Search for the cell housing the specified text and yield its [x, y] center coordinate. 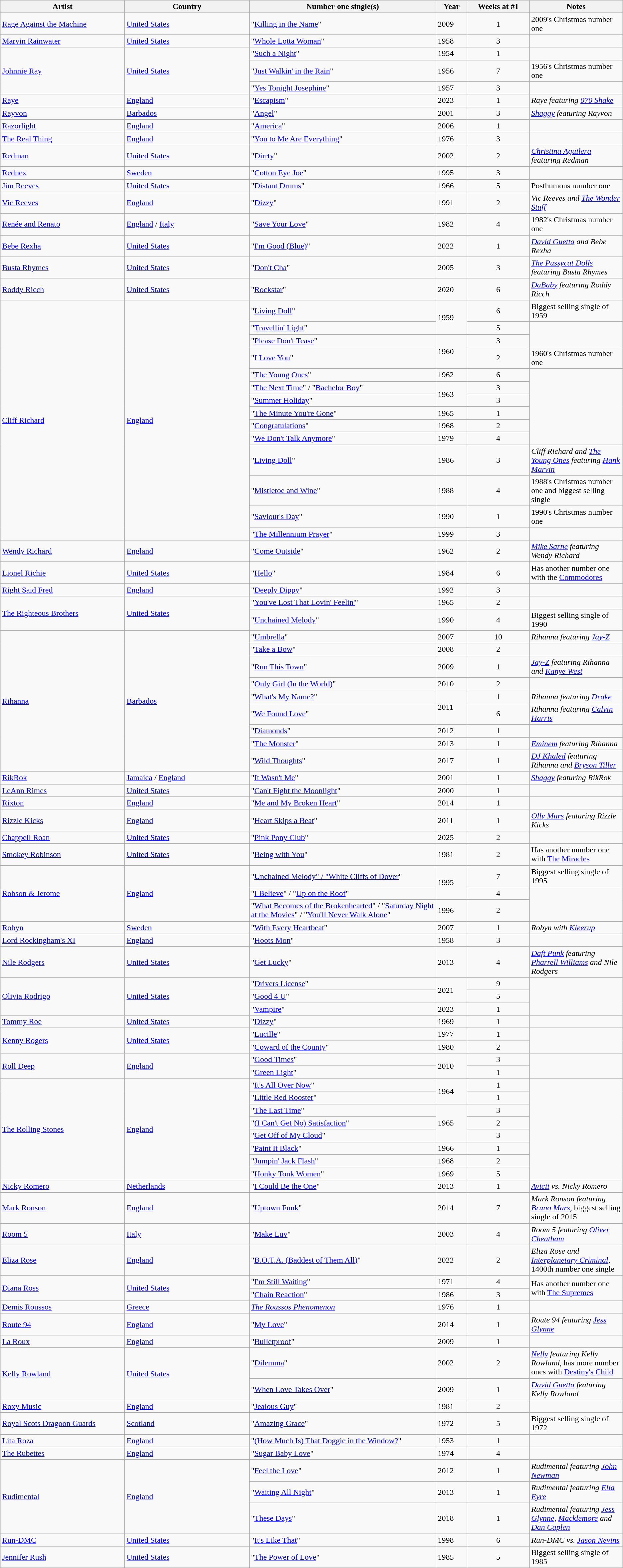
Roxy Music [63, 1406]
Demis Roussos [63, 1307]
"Hello" [343, 573]
1971 [452, 1282]
"Amazing Grace" [343, 1423]
Vic Reeves and The Wonder Stuff [576, 203]
"I'm Still Waiting" [343, 1282]
2021 [452, 990]
Has another number one with the Commodores [576, 573]
1974 [452, 1453]
"Whole Lotta Woman" [343, 41]
Eliza Rose [63, 1260]
1990's Christmas number one [576, 517]
2005 [452, 267]
"Waiting All Night" [343, 1492]
1956 [452, 71]
"The Millennium Prayer" [343, 534]
"(How Much Is) That Doggie in the Window?" [343, 1441]
1982's Christmas number one [576, 224]
"The Young Ones" [343, 375]
"Heart Skips a Beat" [343, 820]
2025 [452, 837]
"It's Like That" [343, 1540]
Biggest selling single of 1959 [576, 311]
Cliff Richard and The Young Ones featuring Hank Marvin [576, 460]
"Get Lucky" [343, 962]
Nelly featuring Kelly Rowland, has more number ones with Destiny's Child [576, 1363]
Rihanna featuring Calvin Harris [576, 713]
2006 [452, 126]
"The Next Time" / "Bachelor Boy" [343, 388]
Shaggy featuring Rayvon [576, 113]
Artist [63, 7]
Route 94 [63, 1324]
Jamaica / England [187, 778]
Rihanna [63, 701]
"Honky Tonk Women" [343, 1173]
The Roussos Phenomenon [343, 1307]
Rayvon [63, 113]
2017 [452, 761]
Jay-Z featuring Rihanna and Kanye West [576, 667]
"Don't Cha" [343, 267]
"Pink Pony Club" [343, 837]
"Take a Bow" [343, 649]
2018 [452, 1518]
1960 [452, 351]
Diana Ross [63, 1288]
"We Found Love" [343, 713]
"I Believe" / "Up on the Roof" [343, 893]
"America" [343, 126]
Cliff Richard [63, 420]
"Jumpin' Jack Flash" [343, 1161]
Greece [187, 1307]
"Coward of the County" [343, 1047]
Rudimental featuring John Newman [576, 1471]
"Wild Thoughts" [343, 761]
Olly Murs featuring Rizzle Kicks [576, 820]
"Sugar Baby Love" [343, 1453]
1992 [452, 590]
Avicii vs. Nicky Romero [576, 1186]
"Congratulations" [343, 426]
"Please Don't Tease" [343, 341]
"Hoots Mon" [343, 940]
"Come Outside" [343, 551]
Has another number one with The Supremes [576, 1288]
1988's Christmas number one and biggest selling single [576, 491]
1964 [452, 1091]
Jim Reeves [63, 185]
"Saviour's Day" [343, 517]
"Being with You" [343, 854]
Mark Ronson featuring Bruno Mars, biggest selling single of 2015 [576, 1208]
Has another number one with The Miracles [576, 854]
Chappell Roan [63, 837]
"You to Me Are Everything" [343, 138]
2003 [452, 1234]
"Travellin' Light" [343, 328]
"You've Lost That Lovin' Feelin'" [343, 603]
"Diamonds" [343, 731]
1980 [452, 1047]
Lita Roza [63, 1441]
Raye featuring 070 Shake [576, 100]
Rednex [63, 173]
1972 [452, 1423]
The Righteous Brothers [63, 613]
Weeks at #1 [499, 7]
Johnnie Ray [63, 71]
"Angel" [343, 113]
Kelly Rowland [63, 1374]
"Paint It Black" [343, 1148]
Rizzle Kicks [63, 820]
LeAnn Rimes [63, 790]
"Yes Tonight Josephine" [343, 88]
"We Don't Talk Anymore" [343, 438]
"It Wasn't Me" [343, 778]
Room 5 [63, 1234]
Mark Ronson [63, 1208]
2009's Christmas number one [576, 24]
"I Love You" [343, 358]
2000 [452, 790]
"Lucille" [343, 1034]
Netherlands [187, 1186]
1957 [452, 88]
"Summer Holiday" [343, 400]
"I'm Good (Blue)" [343, 246]
Room 5 featuring Oliver Cheatham [576, 1234]
RikRok [63, 778]
"Jealous Guy" [343, 1406]
"Uptown Funk" [343, 1208]
1954 [452, 54]
"What Becomes of the Brokenhearted" / "Saturday Night at the Movies" / "You'll Never Walk Alone" [343, 910]
Christina Aguilera featuring Redman [576, 156]
England / Italy [187, 224]
1991 [452, 203]
"Run This Town" [343, 667]
"Bulletproof" [343, 1341]
"Just Walkin' in the Rain" [343, 71]
1960's Christmas number one [576, 358]
Rudimental featuring Jess Glynne, Macklemore and Dan Caplen [576, 1518]
"Escapism" [343, 100]
Redman [63, 156]
David Guetta featuring Kelly Rowland [576, 1389]
Roll Deep [63, 1066]
1963 [452, 394]
"The Minute You're Gone" [343, 413]
"(I Can't Get No) Satisfaction" [343, 1123]
Olivia Rodrigo [63, 996]
Eminem featuring Rihanna [576, 744]
The Rolling Stones [63, 1129]
"Dilemma" [343, 1363]
Rudimental featuring Ella Eyre [576, 1492]
Robyn with Kleerup [576, 928]
"My Love" [343, 1324]
Eliza Rose and Interplanetary Criminal, 1400th number one single [576, 1260]
Posthumous number one [576, 185]
Kenny Rogers [63, 1041]
David Guetta and Bebe Rexha [576, 246]
Roddy Ricch [63, 289]
Nicky Romero [63, 1186]
Country [187, 7]
"Feel the Love" [343, 1471]
"Umbrella" [343, 637]
Biggest selling single of 1972 [576, 1423]
1999 [452, 534]
Bebe Rexha [63, 246]
"The Power of Love" [343, 1557]
Rixton [63, 803]
"Make Luv" [343, 1234]
Route 94 featuring Jess Glynne [576, 1324]
1982 [452, 224]
"Save Your Love" [343, 224]
Biggest selling single of 1985 [576, 1557]
Smokey Robinson [63, 854]
9 [499, 983]
Run-DMC [63, 1540]
Shaggy featuring RikRok [576, 778]
"Unchained Melody" / "White Cliffs of Dover" [343, 876]
"It's All Over Now" [343, 1085]
Notes [576, 7]
Rudimental [63, 1496]
Right Said Fred [63, 590]
DJ Khaled featuring Rihanna and Bryson Tiller [576, 761]
The Real Thing [63, 138]
Lord Rockingham's XI [63, 940]
"With Every Heartbeat" [343, 928]
"Can't Fight the Moonlight" [343, 790]
Rihanna featuring Drake [576, 696]
Daft Punk featuring Pharrell Williams and Nile Rodgers [576, 962]
Razorlight [63, 126]
"Green Light" [343, 1072]
1984 [452, 573]
10 [499, 637]
Robyn [63, 928]
Lionel Richie [63, 573]
1996 [452, 910]
"What's My Name?" [343, 696]
"Get Off of My Cloud" [343, 1135]
"Vampire" [343, 1009]
Royal Scots Dragoon Guards [63, 1423]
"Rockstar" [343, 289]
Mike Sarne featuring Wendy Richard [576, 551]
"Dirrty" [343, 156]
Biggest selling single of 1990 [576, 619]
Vic Reeves [63, 203]
Busta Rhymes [63, 267]
"These Days" [343, 1518]
"When Love Takes Over" [343, 1389]
"Good Times" [343, 1060]
"The Last Time" [343, 1110]
"Such a Night" [343, 54]
1979 [452, 438]
"Only Girl (In the World)" [343, 684]
Raye [63, 100]
"Little Red Rooster" [343, 1098]
2020 [452, 289]
Italy [187, 1234]
"Deeply Dippy" [343, 590]
"B.O.T.A. (Baddest of Them All)" [343, 1260]
The Rubettes [63, 1453]
"Distant Drums" [343, 185]
Wendy Richard [63, 551]
"Mistletoe and Wine" [343, 491]
"The Monster" [343, 744]
Marvin Rainwater [63, 41]
"Cotton Eye Joe" [343, 173]
Rihanna featuring Jay-Z [576, 637]
1953 [452, 1441]
Biggest selling single of 1995 [576, 876]
"Drivers License" [343, 983]
1977 [452, 1034]
Year [452, 7]
1959 [452, 317]
Tommy Roe [63, 1022]
1985 [452, 1557]
Number-one single(s) [343, 7]
The Pussycat Dolls featuring Busta Rhymes [576, 267]
Robson & Jerome [63, 893]
"Chain Reaction" [343, 1295]
"Killing in the Name" [343, 24]
DaBaby featuring Roddy Ricch [576, 289]
La Roux [63, 1341]
Run-DMC vs. Jason Nevins [576, 1540]
1956's Christmas number one [576, 71]
Rage Against the Machine [63, 24]
"Me and My Broken Heart" [343, 803]
1998 [452, 1540]
2008 [452, 649]
Nile Rodgers [63, 962]
"Unchained Melody" [343, 619]
"I Could Be the One" [343, 1186]
1988 [452, 491]
Jennifer Rush [63, 1557]
"Good 4 U" [343, 996]
Scotland [187, 1423]
Renée and Renato [63, 224]
